Identify which cell holds the provided text, then report its (x, y) central coordinate. 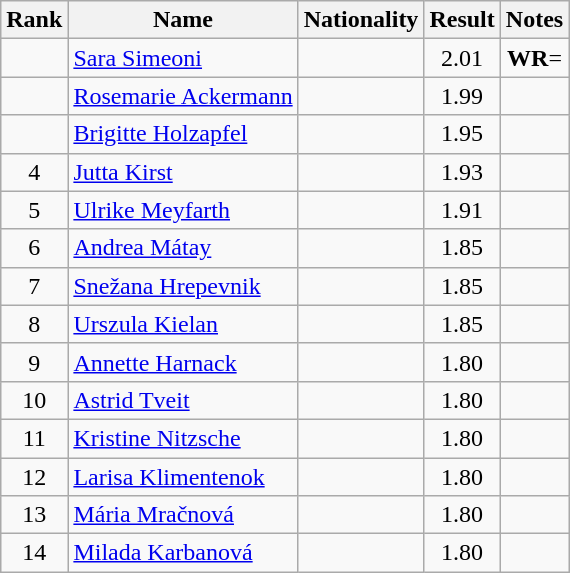
Andrea Mátay (183, 248)
4 (34, 172)
1.99 (462, 96)
Kristine Nitzsche (183, 438)
2.01 (462, 58)
Name (183, 20)
Ulrike Meyfarth (183, 210)
Nationality (361, 20)
Jutta Kirst (183, 172)
Milada Karbanová (183, 553)
Rosemarie Ackermann (183, 96)
1.93 (462, 172)
1.91 (462, 210)
11 (34, 438)
9 (34, 362)
Notes (534, 20)
Sara Simeoni (183, 58)
Rank (34, 20)
Urszula Kielan (183, 324)
5 (34, 210)
Snežana Hrepevnik (183, 286)
14 (34, 553)
WR= (534, 58)
8 (34, 324)
Astrid Tveit (183, 400)
Mária Mračnová (183, 515)
10 (34, 400)
6 (34, 248)
1.95 (462, 134)
12 (34, 477)
Larisa Klimentenok (183, 477)
Brigitte Holzapfel (183, 134)
13 (34, 515)
Result (462, 20)
Annette Harnack (183, 362)
7 (34, 286)
